Extract the [X, Y] coordinate from the center of the cell holding the provided text.  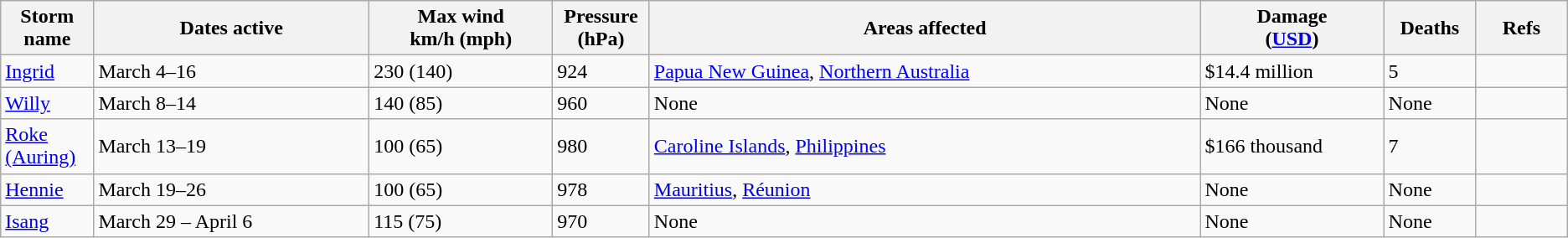
March 29 – April 6 [231, 221]
Damage(USD) [1292, 28]
Ingrid [47, 71]
Isang [47, 221]
115 (75) [461, 221]
980 [601, 146]
230 (140) [461, 71]
960 [601, 103]
Willy [47, 103]
Mauritius, Réunion [925, 189]
Dates active [231, 28]
924 [601, 71]
Refs [1522, 28]
Areas affected [925, 28]
140 (85) [461, 103]
March 8–14 [231, 103]
Papua New Guinea, Northern Australia [925, 71]
$14.4 million [1292, 71]
Max windkm/h (mph) [461, 28]
978 [601, 189]
Hennie [47, 189]
$166 thousand [1292, 146]
March 19–26 [231, 189]
Storm name [47, 28]
Caroline Islands, Philippines [925, 146]
Roke (Auring) [47, 146]
970 [601, 221]
7 [1430, 146]
Deaths [1430, 28]
5 [1430, 71]
March 13–19 [231, 146]
Pressure(hPa) [601, 28]
March 4–16 [231, 71]
